Output the (X, Y) coordinate of the center of the cell containing the given text.  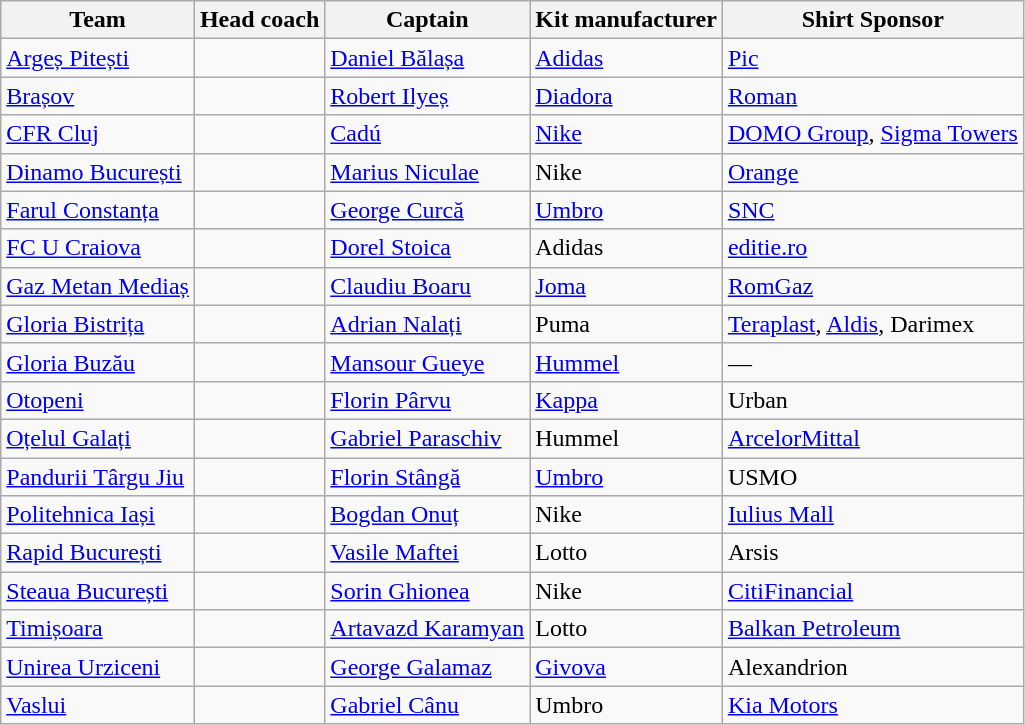
Gabriel Paraschiv (428, 438)
Pandurii Târgu Jiu (98, 477)
Steaua București (98, 591)
Kit manufacturer (626, 20)
Vasile Maftei (428, 553)
Cadú (428, 134)
Claudiu Boaru (428, 286)
Arsis (872, 553)
DOMO Group, Sigma Towers (872, 134)
Politehnica Iași (98, 515)
Vaslui (98, 705)
Roman (872, 96)
Pic (872, 58)
Daniel Bălașa (428, 58)
Head coach (259, 20)
Joma (626, 286)
CitiFinancial (872, 591)
FC U Craiova (98, 248)
Gloria Buzău (98, 362)
Alexandrion (872, 667)
Robert Ilyeș (428, 96)
Timișoara (98, 629)
Puma (626, 324)
Mansour Gueye (428, 362)
ArcelorMittal (872, 438)
Captain (428, 20)
Givova (626, 667)
Otopeni (98, 400)
Artavazd Karamyan (428, 629)
Brașov (98, 96)
USMO (872, 477)
Gabriel Cânu (428, 705)
Gaz Metan Mediaș (98, 286)
Kia Motors (872, 705)
Balkan Petroleum (872, 629)
Adrian Nalați (428, 324)
Orange (872, 172)
Dorel Stoica (428, 248)
Florin Pârvu (428, 400)
Florin Stângă (428, 477)
Farul Constanța (98, 210)
Team (98, 20)
Urban (872, 400)
Dinamo București (98, 172)
Bogdan Onuț (428, 515)
Kappa (626, 400)
Unirea Urziceni (98, 667)
Shirt Sponsor (872, 20)
Iulius Mall (872, 515)
Teraplast, Aldis, Darimex (872, 324)
CFR Cluj (98, 134)
Argeș Pitești (98, 58)
Gloria Bistrița (98, 324)
editie.ro (872, 248)
George Curcă (428, 210)
Marius Niculae (428, 172)
Diadora (626, 96)
— (872, 362)
Rapid București (98, 553)
Oțelul Galați (98, 438)
Sorin Ghionea (428, 591)
George Galamaz (428, 667)
SNC (872, 210)
RomGaz (872, 286)
